Extract the [x, y] coordinate from the center of the cell holding the provided text.  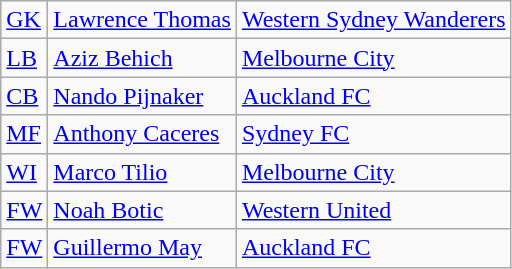
Guillermo May [142, 248]
WI [24, 172]
LB [24, 58]
Western Sydney Wanderers [374, 20]
Marco Tilio [142, 172]
Aziz Behich [142, 58]
Western United [374, 210]
MF [24, 134]
Noah Botic [142, 210]
Nando Pijnaker [142, 96]
Anthony Caceres [142, 134]
Lawrence Thomas [142, 20]
GK [24, 20]
CB [24, 96]
Sydney FC [374, 134]
